Extract the [X, Y] coordinate from the center of the cell holding the provided text.  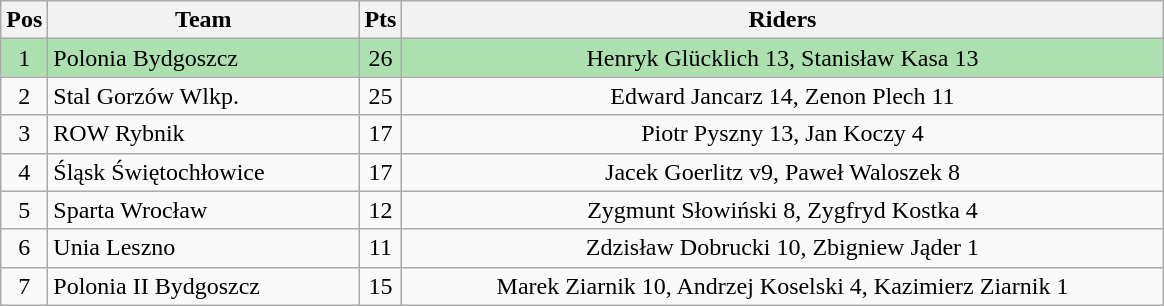
4 [24, 172]
Zdzisław Dobrucki 10, Zbigniew Jąder 1 [782, 248]
Riders [782, 20]
Unia Leszno [204, 248]
15 [380, 286]
Polonia II Bydgoszcz [204, 286]
12 [380, 210]
11 [380, 248]
Śląsk Świętochłowice [204, 172]
Marek Ziarnik 10, Andrzej Koselski 4, Kazimierz Ziarnik 1 [782, 286]
Pos [24, 20]
Henryk Glücklich 13, Stanisław Kasa 13 [782, 58]
Team [204, 20]
Sparta Wrocław [204, 210]
Zygmunt Słowiński 8, Zygfryd Kostka 4 [782, 210]
Pts [380, 20]
25 [380, 96]
ROW Rybnik [204, 134]
6 [24, 248]
26 [380, 58]
5 [24, 210]
Piotr Pyszny 13, Jan Koczy 4 [782, 134]
7 [24, 286]
1 [24, 58]
2 [24, 96]
Polonia Bydgoszcz [204, 58]
3 [24, 134]
Edward Jancarz 14, Zenon Plech 11 [782, 96]
Jacek Goerlitz v9, Paweł Waloszek 8 [782, 172]
Stal Gorzów Wlkp. [204, 96]
